Identify which cell holds the provided text, then report its [x, y] central coordinate. 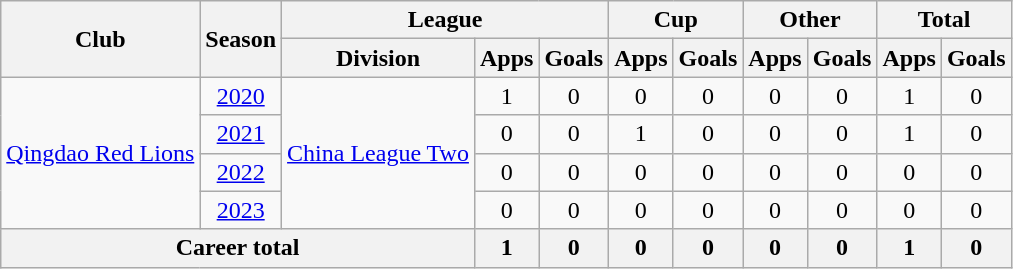
2023 [241, 210]
Other [810, 20]
2021 [241, 134]
Season [241, 39]
League [446, 20]
Club [100, 39]
2022 [241, 172]
Total [944, 20]
Qingdao Red Lions [100, 153]
Division [378, 58]
Cup [676, 20]
2020 [241, 96]
Career total [238, 248]
China League Two [378, 153]
